Search for the cell housing the specified text and yield its (X, Y) center coordinate. 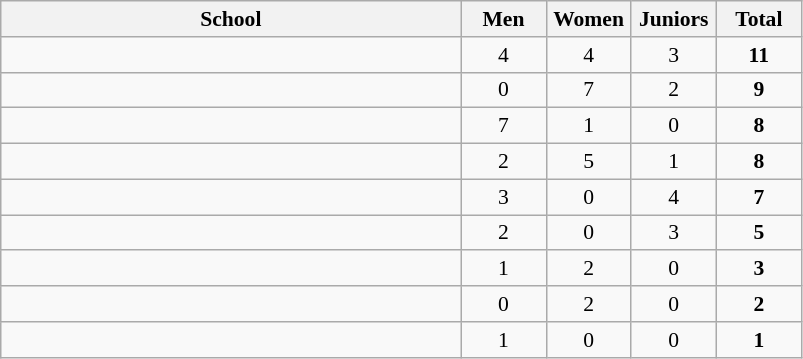
Juniors (674, 19)
School (231, 19)
Women (588, 19)
Men (504, 19)
11 (758, 55)
Total (758, 19)
9 (758, 90)
